Detect which cell encompasses the target text, then output its [x, y] center coordinate. 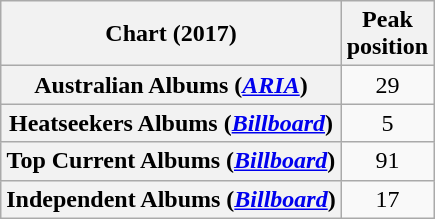
Chart (2017) [171, 34]
17 [387, 199]
29 [387, 85]
Top Current Albums (Billboard) [171, 161]
Peakposition [387, 34]
Independent Albums (Billboard) [171, 199]
Heatseekers Albums (Billboard) [171, 123]
91 [387, 161]
5 [387, 123]
Australian Albums (ARIA) [171, 85]
